Output the (X, Y) coordinate of the center of the cell containing the given text.  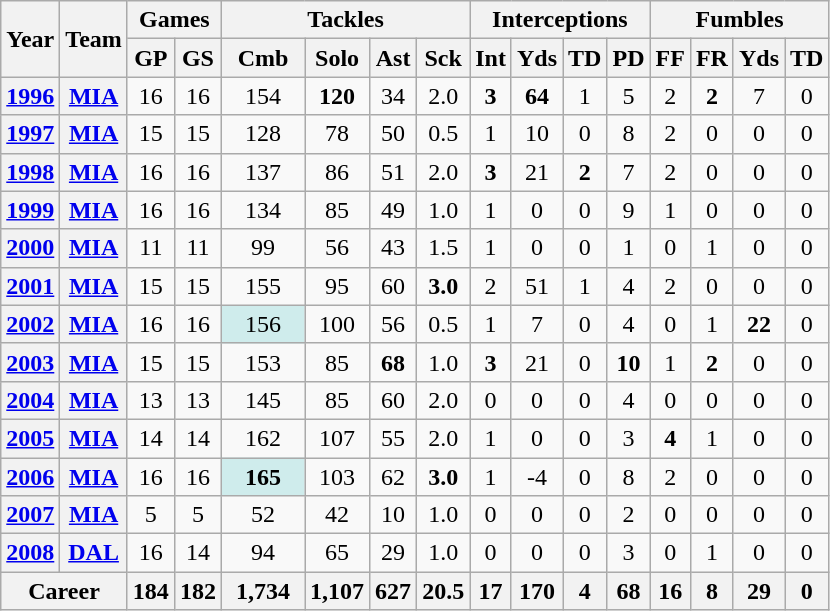
2006 (30, 477)
Career (64, 591)
FF (670, 58)
Games (174, 20)
Ast (394, 58)
1996 (30, 96)
94 (262, 553)
153 (262, 362)
128 (262, 134)
20.5 (444, 591)
Tackles (345, 20)
2004 (30, 400)
1997 (30, 134)
Fumbles (740, 20)
64 (536, 96)
99 (262, 248)
DAL (94, 553)
50 (394, 134)
62 (394, 477)
Interceptions (560, 20)
PD (628, 58)
137 (262, 172)
Year (30, 39)
86 (338, 172)
162 (262, 438)
65 (338, 553)
42 (338, 515)
2005 (30, 438)
Team (94, 39)
134 (262, 210)
170 (536, 591)
-4 (536, 477)
2007 (30, 515)
9 (628, 210)
627 (394, 591)
103 (338, 477)
2003 (30, 362)
22 (758, 324)
2001 (30, 286)
120 (338, 96)
52 (262, 515)
184 (150, 591)
78 (338, 134)
Sck (444, 58)
95 (338, 286)
FR (712, 58)
49 (394, 210)
34 (394, 96)
154 (262, 96)
55 (394, 438)
107 (338, 438)
182 (198, 591)
GP (150, 58)
156 (262, 324)
155 (262, 286)
1999 (30, 210)
2000 (30, 248)
1,107 (338, 591)
GS (198, 58)
145 (262, 400)
43 (394, 248)
2002 (30, 324)
165 (262, 477)
1.5 (444, 248)
2008 (30, 553)
Int (491, 58)
100 (338, 324)
Cmb (262, 58)
1,734 (262, 591)
Solo (338, 58)
1998 (30, 172)
17 (491, 591)
